Determine the [X, Y] coordinate at the center of the cell enclosing the given text.  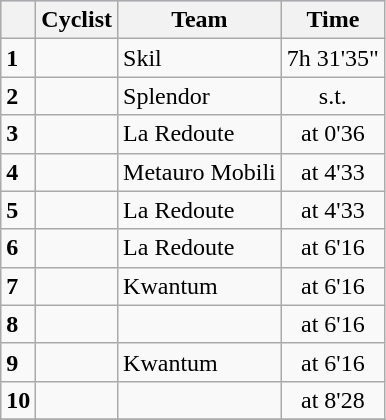
Skil [200, 58]
at 0'36 [332, 134]
Time [332, 20]
5 [18, 210]
Team [200, 20]
Cyclist [77, 20]
8 [18, 324]
Splendor [200, 96]
6 [18, 248]
2 [18, 96]
Metauro Mobili [200, 172]
1 [18, 58]
7 [18, 286]
3 [18, 134]
4 [18, 172]
s.t. [332, 96]
10 [18, 400]
9 [18, 362]
7h 31'35" [332, 58]
at 8'28 [332, 400]
